Return [X, Y] of the center of cell containing provided text 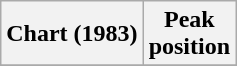
Peakposition [189, 34]
Chart (1983) [72, 34]
